Locate the cell with the specified text and output its (X, Y) center coordinate. 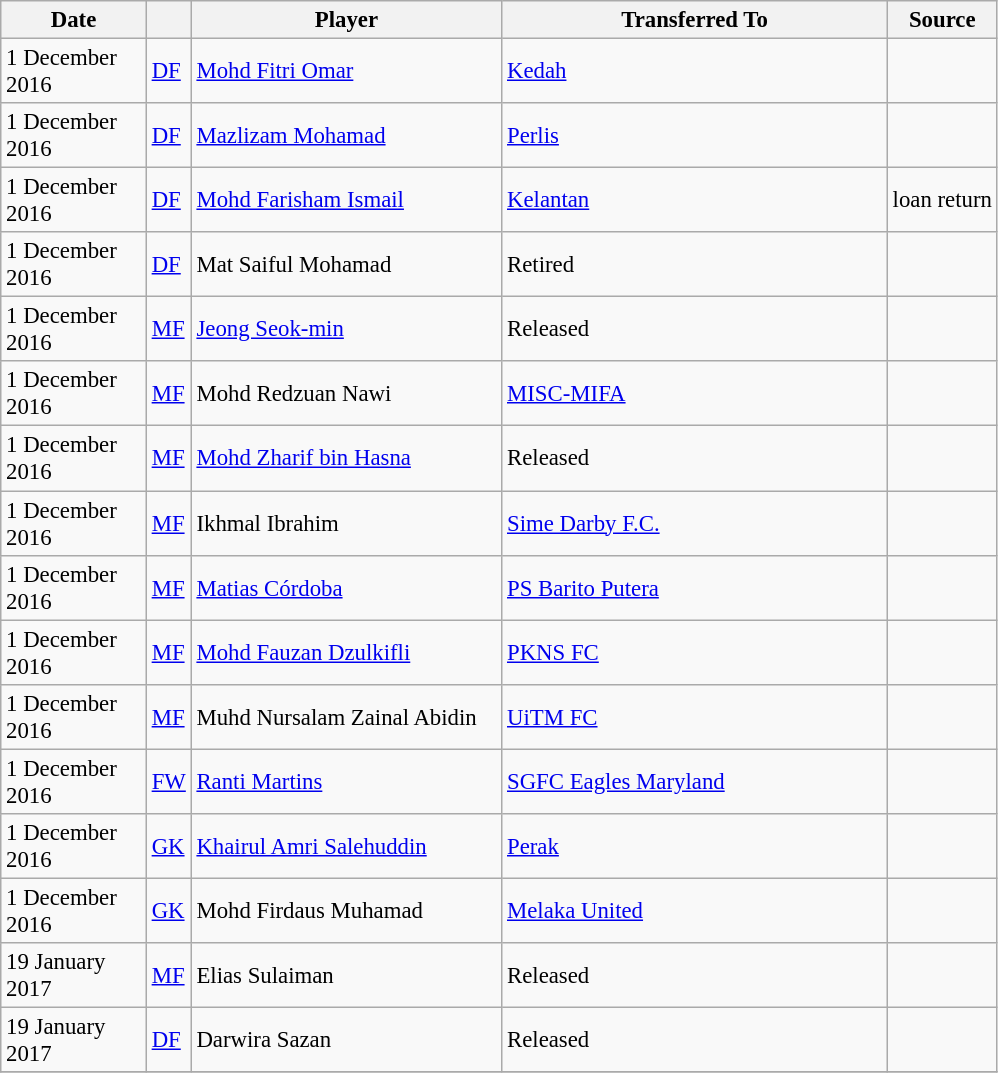
Perlis (695, 136)
Source (942, 20)
UiTM FC (695, 716)
Mazlizam Mohamad (346, 136)
Mohd Redzuan Nawi (346, 394)
FW (168, 782)
PKNS FC (695, 652)
Mohd Fitri Omar (346, 72)
Retired (695, 264)
Darwira Sazan (346, 1040)
Muhd Nursalam Zainal Abidin (346, 716)
Elias Sulaiman (346, 976)
Ikhmal Ibrahim (346, 524)
Mohd Fauzan Dzulkifli (346, 652)
Melaka United (695, 910)
PS Barito Putera (695, 588)
Mohd Firdaus Muhamad (346, 910)
Jeong Seok-min (346, 330)
Mohd Farisham Ismail (346, 200)
SGFC Eagles Maryland (695, 782)
Mat Saiful Mohamad (346, 264)
Matias Córdoba (346, 588)
Transferred To (695, 20)
Khairul Amri Salehuddin (346, 846)
Mohd Zharif bin Hasna (346, 458)
Perak (695, 846)
Kelantan (695, 200)
Player (346, 20)
Ranti Martins (346, 782)
loan return (942, 200)
Sime Darby F.C. (695, 524)
Kedah (695, 72)
Date (74, 20)
MISC-MIFA (695, 394)
